Locate the cell with the specified text and output its [X, Y] center coordinate. 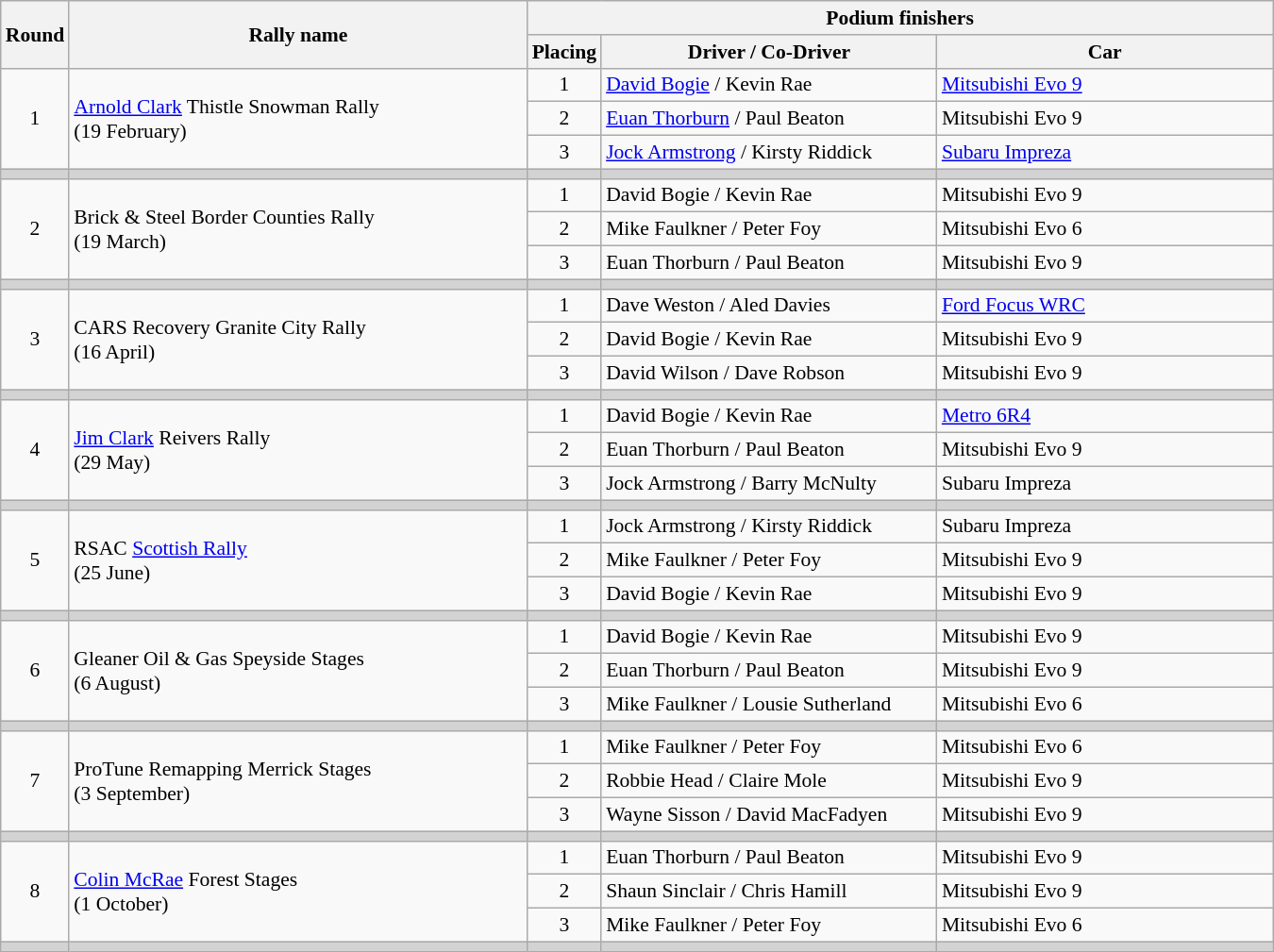
RSAC Scottish Rally(25 June) [298, 560]
Jim Clark Reivers Rally(29 May) [298, 449]
Podium finishers [900, 18]
Robbie Head / Claire Mole [769, 781]
Gleaner Oil & Gas Speyside Stages (6 August) [298, 670]
Arnold Clark Thistle Snowman Rally(19 February) [298, 119]
Car [1105, 52]
Colin McRae Forest Stages (1 October) [298, 891]
Dave Weston / Aled Davies [769, 306]
8 [36, 891]
ProTune Remapping Merrick Stages (3 September) [298, 781]
Mike Faulkner / Lousie Sutherland [769, 705]
Wayne Sisson / David MacFadyen [769, 815]
5 [36, 560]
Round [36, 34]
Jock Armstrong / Barry McNulty [769, 484]
CARS Recovery Granite City Rally (16 April) [298, 340]
Rally name [298, 34]
Shaun Sinclair / Chris Hamill [769, 892]
David Wilson / Dave Robson [769, 374]
7 [36, 781]
Metro 6R4 [1105, 416]
Brick & Steel Border Counties Rally (19 March) [298, 228]
6 [36, 670]
Ford Focus WRC [1105, 306]
4 [36, 449]
Driver / Co-Driver [769, 52]
Placing [564, 52]
